Output the [x, y] coordinate of the center of the cell containing the given text.  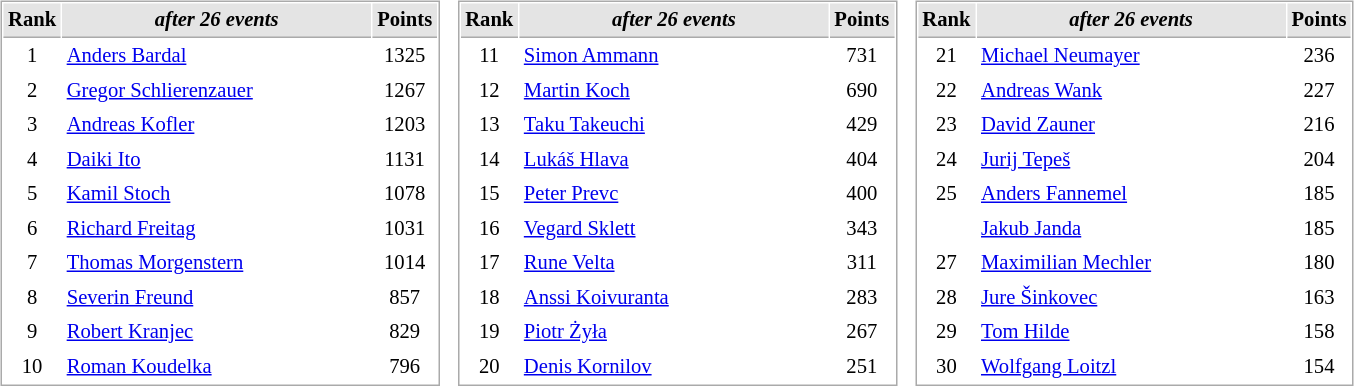
David Zauner [1132, 124]
690 [862, 90]
6 [32, 228]
227 [1319, 90]
Jakub Janda [1132, 228]
5 [32, 194]
Gregor Schlierenzauer [216, 90]
Piotr Żyła [674, 332]
Anders Bardal [216, 56]
216 [1319, 124]
180 [1319, 262]
Tom Hilde [1132, 332]
Taku Takeuchi [674, 124]
4 [32, 160]
Lukáš Hlava [674, 160]
13 [490, 124]
Peter Prevc [674, 194]
Anders Fannemel [1132, 194]
267 [862, 332]
1325 [405, 56]
154 [1319, 366]
1267 [405, 90]
21 [946, 56]
Simon Ammann [674, 56]
283 [862, 298]
27 [946, 262]
Anssi Koivuranta [674, 298]
23 [946, 124]
7 [32, 262]
Rune Velta [674, 262]
10 [32, 366]
251 [862, 366]
14 [490, 160]
Robert Kranjec [216, 332]
Kamil Stoch [216, 194]
30 [946, 366]
857 [405, 298]
Wolfgang Loitzl [1132, 366]
Severin Freund [216, 298]
Roman Koudelka [216, 366]
1 [32, 56]
1078 [405, 194]
15 [490, 194]
22 [946, 90]
Richard Freitag [216, 228]
Andreas Kofler [216, 124]
1031 [405, 228]
400 [862, 194]
3 [32, 124]
17 [490, 262]
311 [862, 262]
796 [405, 366]
29 [946, 332]
Jure Šinkovec [1132, 298]
Denis Kornilov [674, 366]
2 [32, 90]
Maximilian Mechler [1132, 262]
Martin Koch [674, 90]
Vegard Sklett [674, 228]
204 [1319, 160]
158 [1319, 332]
429 [862, 124]
163 [1319, 298]
16 [490, 228]
343 [862, 228]
12 [490, 90]
829 [405, 332]
1203 [405, 124]
404 [862, 160]
236 [1319, 56]
Andreas Wank [1132, 90]
1131 [405, 160]
9 [32, 332]
25 [946, 194]
Daiki Ito [216, 160]
11 [490, 56]
Thomas Morgenstern [216, 262]
Michael Neumayer [1132, 56]
19 [490, 332]
8 [32, 298]
28 [946, 298]
Jurij Tepeš [1132, 160]
20 [490, 366]
1014 [405, 262]
24 [946, 160]
18 [490, 298]
731 [862, 56]
